Scan for the cell matching the given text and deliver its (x, y) coordinate at center. 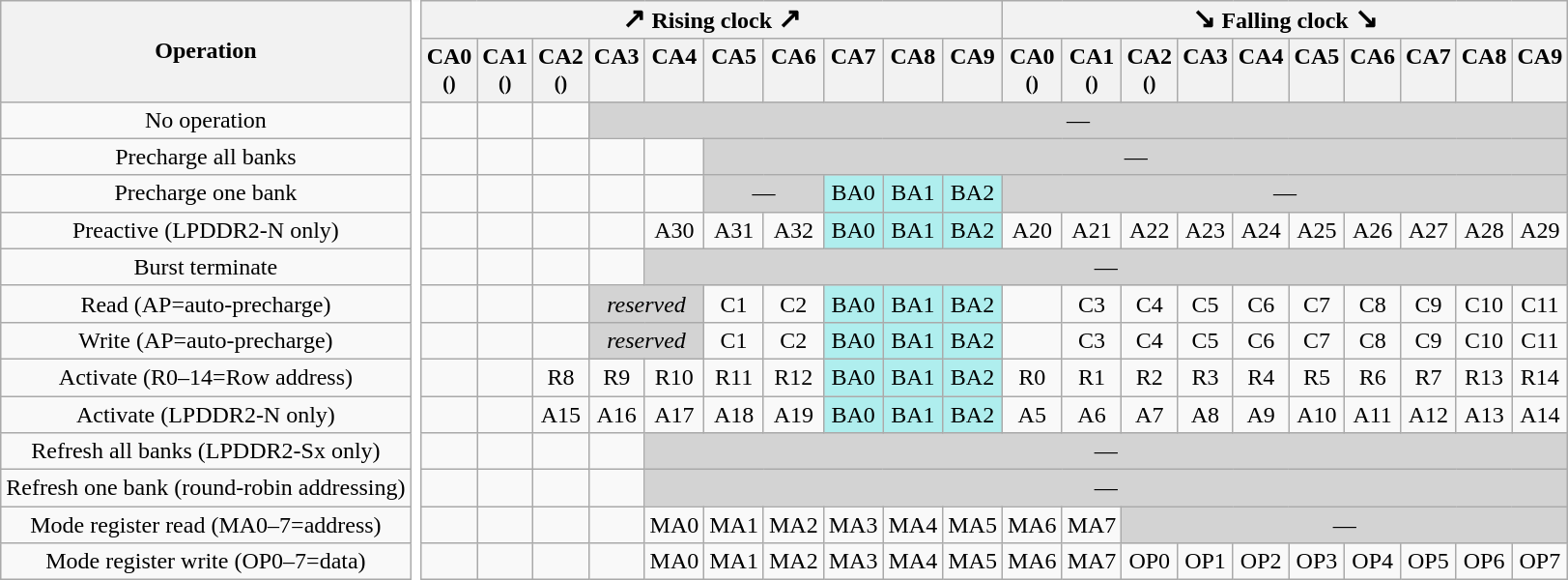
R9 (616, 377)
OP3 (1317, 562)
Activate (LPDDR2-N only) (206, 415)
R0 (1032, 377)
A10 (1317, 415)
Mode register write (OP0–7=data) (206, 562)
R5 (1317, 377)
A12 (1429, 415)
A18 (734, 415)
Write (AP=auto-precharge) (206, 340)
A29 (1540, 230)
R13 (1484, 377)
↘ Falling clock ↘ (1285, 19)
Refresh all banks (LPDDR2-Sx only) (206, 451)
A31 (734, 230)
A19 (793, 415)
A6 (1092, 415)
OP5 (1429, 562)
Precharge all banks (206, 157)
R2 (1150, 377)
Read (AP=auto-precharge) (206, 304)
OP0 (1150, 562)
Precharge one bank (206, 193)
Activate (R0–14=Row address) (206, 377)
R12 (793, 377)
↗ Rising clock ↗ (711, 19)
A27 (1429, 230)
A32 (793, 230)
OP2 (1261, 562)
A24 (1261, 230)
A5 (1032, 415)
A11 (1373, 415)
R1 (1092, 377)
OP1 (1206, 562)
A13 (1484, 415)
Burst terminate (206, 267)
R8 (561, 377)
A30 (674, 230)
A9 (1261, 415)
OP6 (1484, 562)
R11 (734, 377)
Refresh one bank (round-robin addressing) (206, 488)
A25 (1317, 230)
OP4 (1373, 562)
R3 (1206, 377)
R14 (1540, 377)
A22 (1150, 230)
R7 (1429, 377)
OP7 (1540, 562)
No operation (206, 120)
A8 (1206, 415)
Mode register read (MA0–7=address) (206, 525)
A14 (1540, 415)
A20 (1032, 230)
A17 (674, 415)
R4 (1261, 377)
A16 (616, 415)
A23 (1206, 230)
A21 (1092, 230)
A26 (1373, 230)
A28 (1484, 230)
A7 (1150, 415)
A15 (561, 415)
R6 (1373, 377)
R10 (674, 377)
Preactive (LPDDR2-N only) (206, 230)
Operation (206, 51)
